Detect which cell encompasses the target text, then output its (x, y) center coordinate. 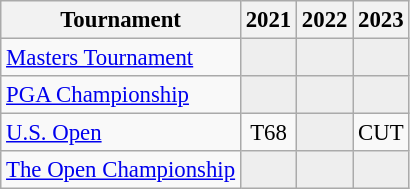
2021 (268, 20)
Tournament (121, 20)
2023 (381, 20)
U.S. Open (121, 133)
PGA Championship (121, 95)
Masters Tournament (121, 58)
The Open Championship (121, 170)
CUT (381, 133)
2022 (325, 20)
T68 (268, 133)
